For the text-containing cell, return its midpoint in (x, y) coordinate format. 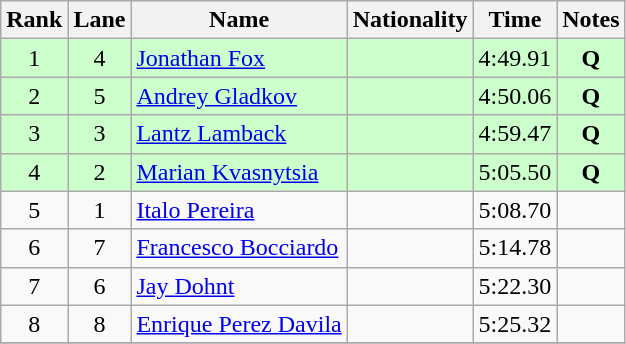
5:22.30 (515, 286)
Enrique Perez Davila (239, 324)
Lantz Lamback (239, 134)
Nationality (410, 20)
5:05.50 (515, 172)
4:59.47 (515, 134)
Rank (34, 20)
Andrey Gladkov (239, 96)
Italo Pereira (239, 210)
Name (239, 20)
Lane (100, 20)
4:50.06 (515, 96)
5:25.32 (515, 324)
Francesco Bocciardo (239, 248)
Time (515, 20)
5:08.70 (515, 210)
Marian Kvasnytsia (239, 172)
5:14.78 (515, 248)
Jay Dohnt (239, 286)
Notes (591, 20)
Jonathan Fox (239, 58)
4:49.91 (515, 58)
